Return (x, y) of the center of cell containing provided text 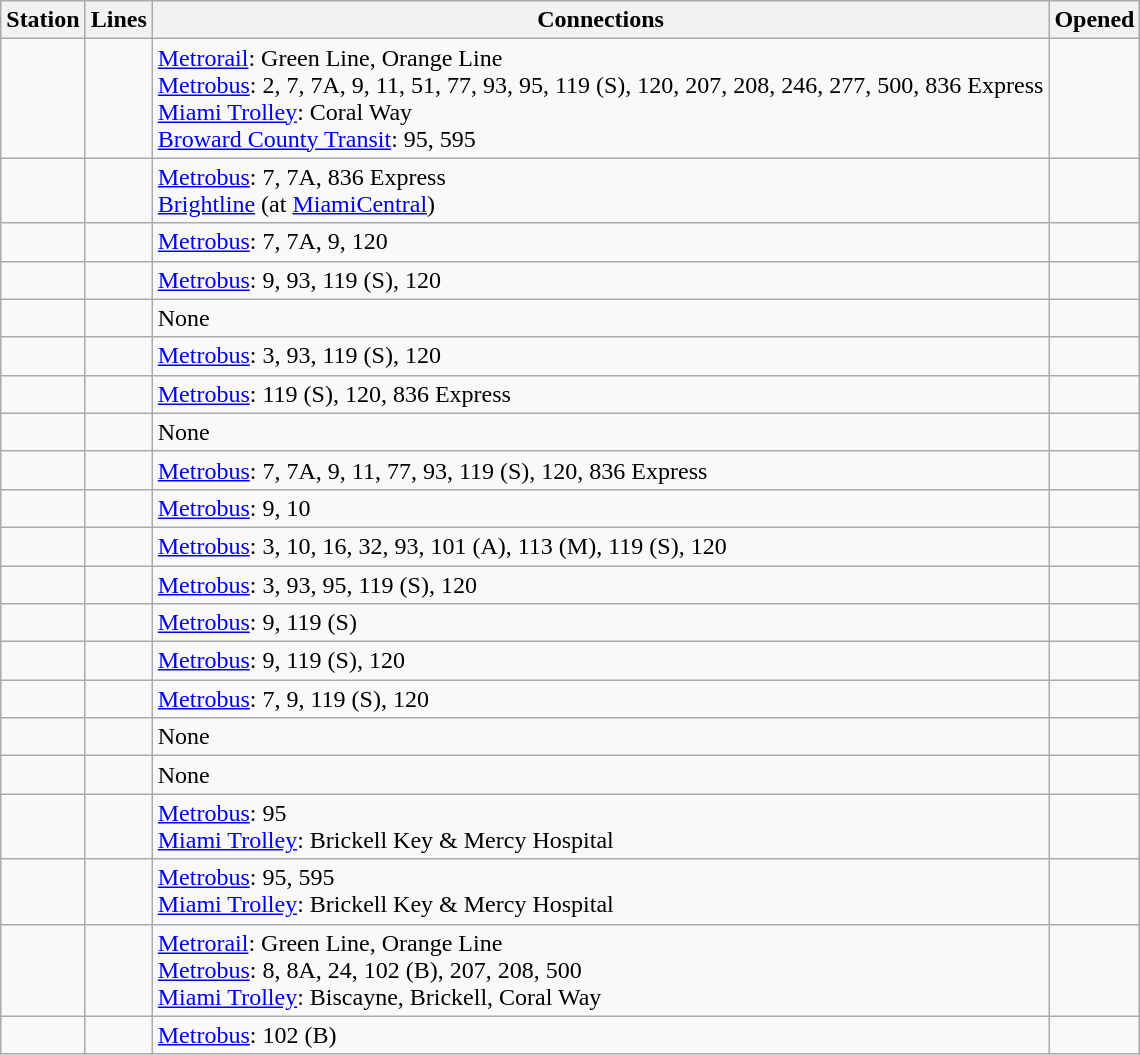
Station (43, 20)
Metrobus: 3, 93, 95, 119 (S), 120 (600, 585)
Metrobus: 3, 10, 16, 32, 93, 101 (A), 113 (M), 119 (S), 120 (600, 546)
Metrorail: Green Line, Orange LineMetrobus: 8, 8A, 24, 102 (B), 207, 208, 500Miami Trolley: Biscayne, Brickell, Coral Way (600, 970)
Metrobus: 9, 119 (S), 120 (600, 661)
Metrobus: 3, 93, 119 (S), 120 (600, 356)
Metrobus: 9, 10 (600, 508)
Metrobus: 95Miami Trolley: Brickell Key & Mercy Hospital (600, 826)
Metrobus: 95, 595Miami Trolley: Brickell Key & Mercy Hospital (600, 892)
Metrobus: 7, 7A, 836 ExpressBrightline (at MiamiCentral) (600, 190)
Metrobus: 102 (B) (600, 1035)
Metrobus: 9, 93, 119 (S), 120 (600, 280)
Metrobus: 9, 119 (S) (600, 623)
Metrobus: 7, 7A, 9, 11, 77, 93, 119 (S), 120, 836 Express (600, 470)
Metrobus: 7, 9, 119 (S), 120 (600, 699)
Metrobus: 119 (S), 120, 836 Express (600, 394)
Metrobus: 7, 7A, 9, 120 (600, 242)
Opened (1094, 20)
Lines (118, 20)
Connections (600, 20)
